Extract the [x, y] coordinate from the center of the cell holding the provided text.  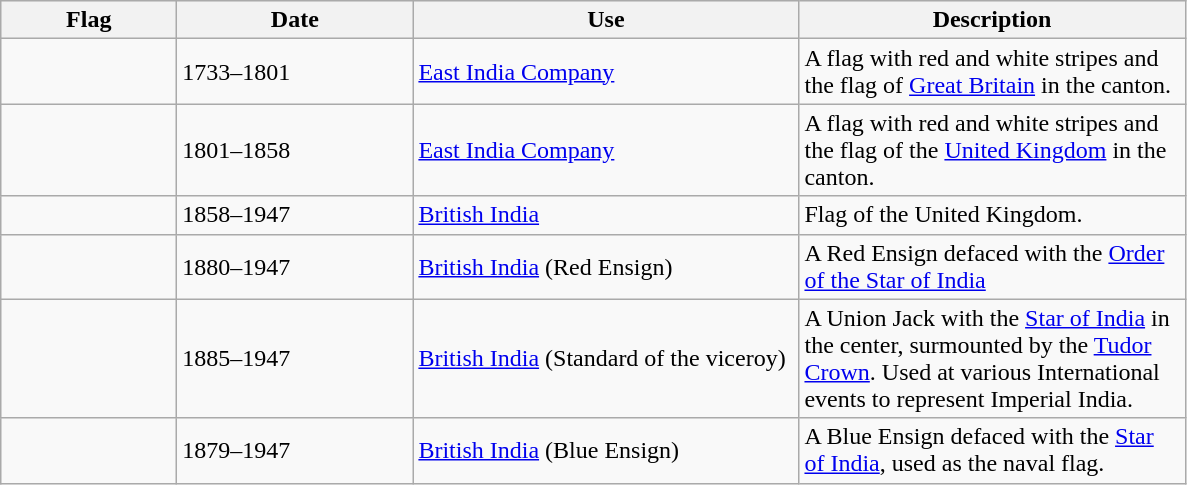
British India [606, 215]
British India (Standard of the viceroy) [606, 358]
1879–1947 [295, 450]
British India (Red Ensign) [606, 266]
A flag with red and white stripes and the flag of the United Kingdom in the canton. [992, 150]
1801–1858 [295, 150]
1885–1947 [295, 358]
A Red Ensign defaced with the Order of the Star of India [992, 266]
A Union Jack with the Star of India in the center, surmounted by the Tudor Crown. Used at various International events to represent Imperial India. [992, 358]
A flag with red and white stripes and the flag of Great Britain in the canton. [992, 72]
Date [295, 20]
1880–1947 [295, 266]
British India (Blue Ensign) [606, 450]
Use [606, 20]
Description [992, 20]
Flag [89, 20]
Flag of the United Kingdom. [992, 215]
1858–1947 [295, 215]
A Blue Ensign defaced with the Star of India, used as the naval flag. [992, 450]
1733–1801 [295, 72]
